Return the (x, y) coordinate for the center point of the cell that contains the specified text.  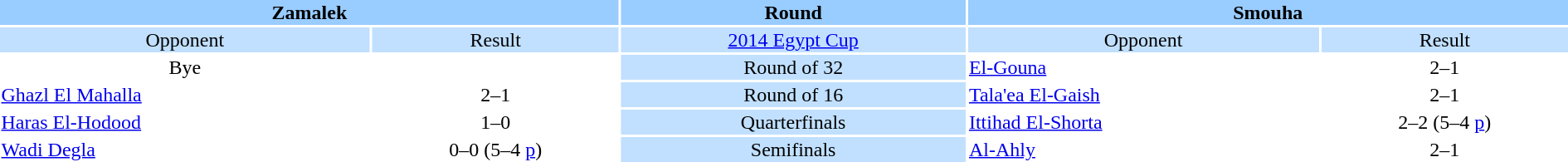
Tala'ea El-Gaish (1143, 95)
Round of 16 (793, 95)
Round (793, 12)
1–0 (494, 122)
El-Gouna (1143, 67)
Ghazl El Mahalla (184, 95)
Quarterfinals (793, 122)
Haras El-Hodood (184, 122)
Zamalek (309, 12)
Wadi Degla (184, 150)
2–2 (5–4 p) (1445, 122)
Round of 32 (793, 67)
0–0 (5–4 p) (494, 150)
Semifinals (793, 150)
Bye (184, 67)
Ittihad El-Shorta (1143, 122)
2014 Egypt Cup (793, 40)
Smouha (1268, 12)
Al-Ahly (1143, 150)
